Pinpoint the cell where the given text exists, returning its (X, Y) midpoint coordinate. 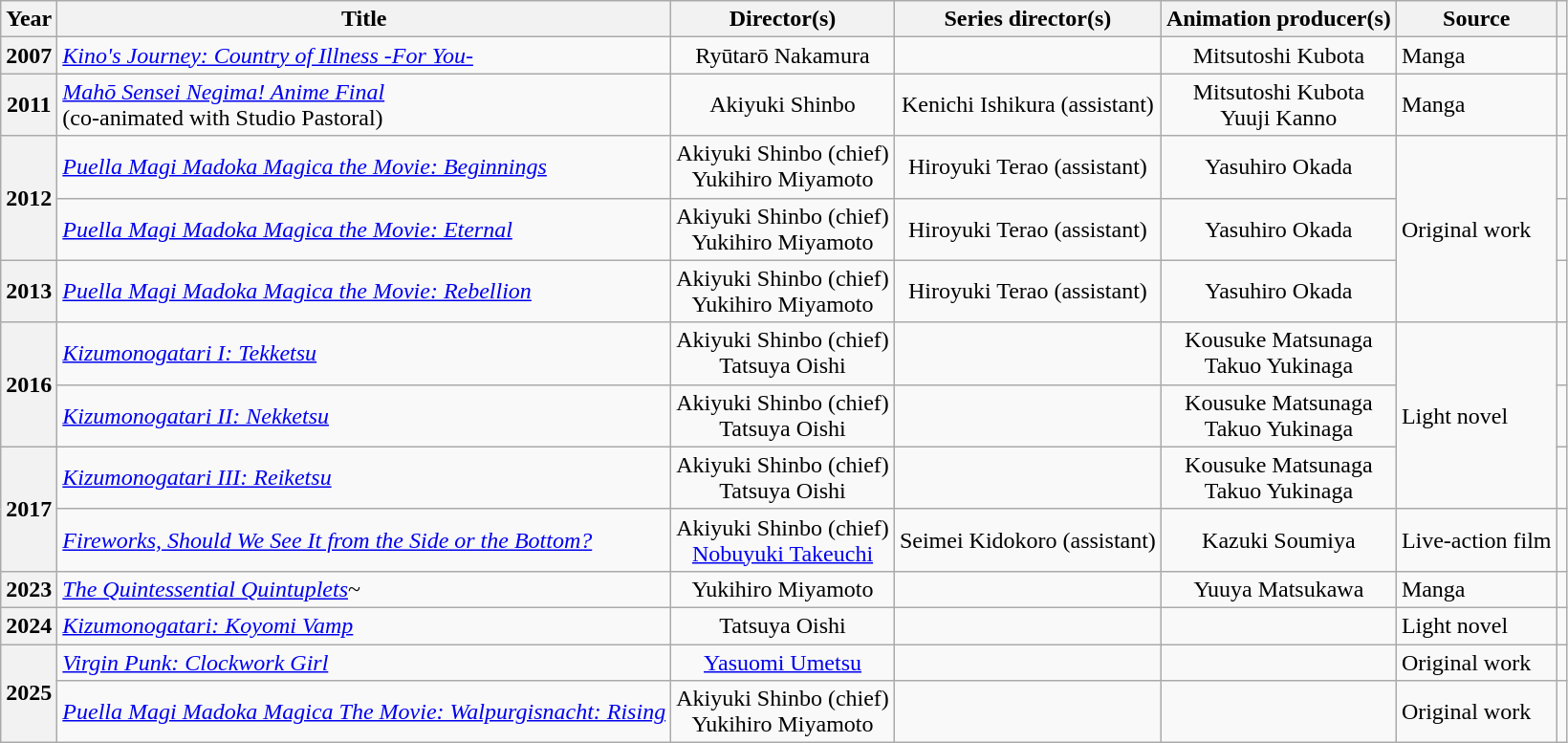
Kizumonogatari: Koyomi Vamp (364, 625)
2012 (29, 198)
2013 (29, 291)
Director(s) (783, 19)
2023 (29, 589)
Kazuki Soumiya (1278, 539)
Yasuomi Umetsu (783, 663)
Kino's Journey: Country of Illness -For You- (364, 55)
Yukihiro Miyamoto (783, 589)
The Quintessential Quintuplets~ (364, 589)
Ryūtarō Nakamura (783, 55)
Akiyuki Shinbo (chief)Nobuyuki Takeuchi (783, 539)
Seimei Kidokoro (assistant) (1027, 539)
Kizumonogatari II: Nekketsu (364, 415)
Puella Magi Madoka Magica The Movie: Walpurgisnacht: Rising (364, 711)
2024 (29, 625)
Kenichi Ishikura (assistant) (1027, 105)
Mitsutoshi KubotaYuuji Kanno (1278, 105)
Live-action film (1476, 539)
Title (364, 19)
Mahō Sensei Negima! Anime Final(co-animated with Studio Pastoral) (364, 105)
2011 (29, 105)
Series director(s) (1027, 19)
Source (1476, 19)
Puella Magi Madoka Magica the Movie: Beginnings (364, 166)
Puella Magi Madoka Magica the Movie: Rebellion (364, 291)
2017 (29, 509)
2025 (29, 694)
Virgin Punk: Clockwork Girl (364, 663)
Puella Magi Madoka Magica the Movie: Eternal (364, 229)
Akiyuki Shinbo (783, 105)
Animation producer(s) (1278, 19)
Kizumonogatari I: Tekketsu (364, 354)
Year (29, 19)
2016 (29, 384)
2007 (29, 55)
Yuuya Matsukawa (1278, 589)
Fireworks, Should We See It from the Side or the Bottom? (364, 539)
Mitsutoshi Kubota (1278, 55)
Kizumonogatari III: Reiketsu (364, 478)
Tatsuya Oishi (783, 625)
